Provide the (X, Y) coordinate of the cell's center where the given text is located.  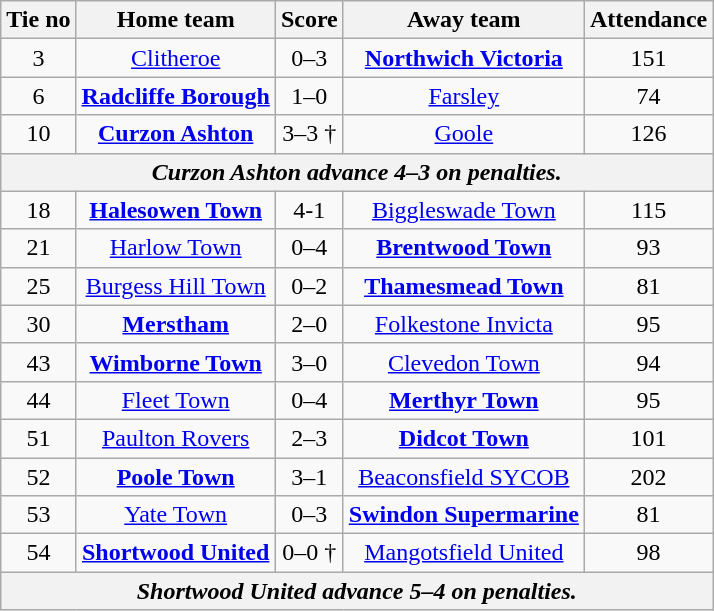
Merthyr Town (464, 400)
2–3 (309, 438)
Biggleswade Town (464, 210)
126 (648, 134)
Halesowen Town (176, 210)
Clevedon Town (464, 362)
202 (648, 477)
Harlow Town (176, 248)
Score (309, 20)
Thamesmead Town (464, 286)
10 (38, 134)
30 (38, 324)
4-1 (309, 210)
Swindon Supermarine (464, 515)
Wimborne Town (176, 362)
Curzon Ashton (176, 134)
53 (38, 515)
Farsley (464, 96)
Home team (176, 20)
93 (648, 248)
Shortwood United advance 5–4 on penalties. (357, 591)
21 (38, 248)
3 (38, 58)
Shortwood United (176, 553)
Merstham (176, 324)
Fleet Town (176, 400)
6 (38, 96)
Poole Town (176, 477)
101 (648, 438)
1–0 (309, 96)
3–3 † (309, 134)
Goole (464, 134)
Tie no (38, 20)
Yate Town (176, 515)
Northwich Victoria (464, 58)
Folkestone Invicta (464, 324)
0–0 † (309, 553)
44 (38, 400)
Paulton Rovers (176, 438)
0–2 (309, 286)
98 (648, 553)
74 (648, 96)
Radcliffe Borough (176, 96)
3–0 (309, 362)
54 (38, 553)
Beaconsfield SYCOB (464, 477)
43 (38, 362)
Curzon Ashton advance 4–3 on penalties. (357, 172)
Didcot Town (464, 438)
3–1 (309, 477)
Attendance (648, 20)
151 (648, 58)
25 (38, 286)
52 (38, 477)
51 (38, 438)
Mangotsfield United (464, 553)
Clitheroe (176, 58)
Away team (464, 20)
115 (648, 210)
94 (648, 362)
18 (38, 210)
Brentwood Town (464, 248)
2–0 (309, 324)
Burgess Hill Town (176, 286)
